Return the (X, Y) coordinate for the center point of the cell that contains the specified text.  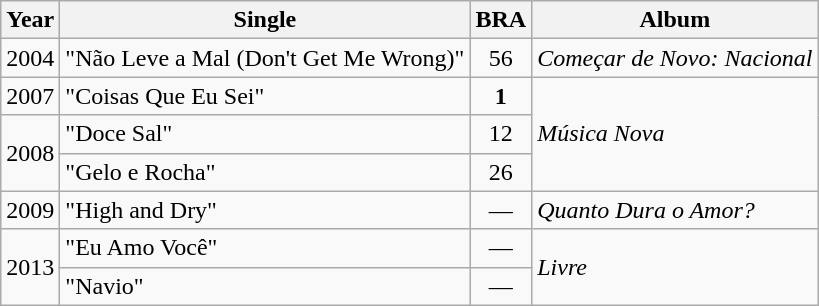
Album (675, 20)
2009 (30, 210)
"Coisas Que Eu Sei" (265, 96)
2004 (30, 58)
2007 (30, 96)
"Eu Amo Você" (265, 248)
Música Nova (675, 134)
BRA (501, 20)
Single (265, 20)
Começar de Novo: Nacional (675, 58)
Livre (675, 267)
"Navio" (265, 286)
26 (501, 172)
"Não Leve a Mal (Don't Get Me Wrong)" (265, 58)
2008 (30, 153)
2013 (30, 267)
Year (30, 20)
"High and Dry" (265, 210)
12 (501, 134)
"Gelo e Rocha" (265, 172)
56 (501, 58)
1 (501, 96)
Quanto Dura o Amor? (675, 210)
"Doce Sal" (265, 134)
